Pinpoint the cell where the given text exists, returning its [X, Y] midpoint coordinate. 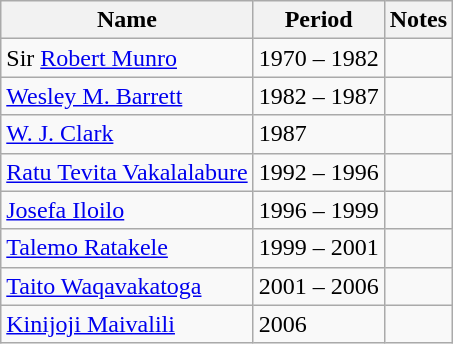
1987 [318, 134]
1970 – 1982 [318, 58]
W. J. Clark [127, 134]
Taito Waqavakatoga [127, 286]
Ratu Tevita Vakalalabure [127, 172]
1996 – 1999 [318, 210]
Kinijoji Maivalili [127, 324]
1982 – 1987 [318, 96]
2001 – 2006 [318, 286]
1999 – 2001 [318, 248]
Josefa Iloilo [127, 210]
2006 [318, 324]
Notes [418, 20]
Period [318, 20]
Name [127, 20]
Wesley M. Barrett [127, 96]
Talemo Ratakele [127, 248]
1992 – 1996 [318, 172]
Sir Robert Munro [127, 58]
